Output the (X, Y) coordinate of the center of the cell containing the given text.  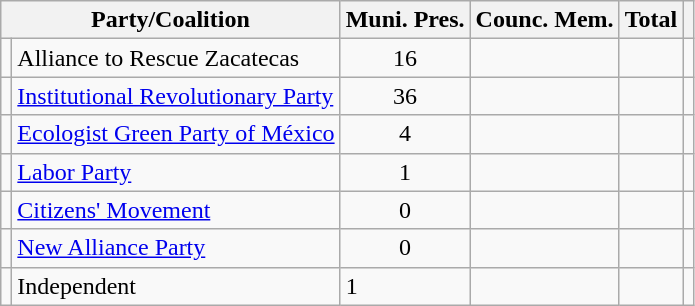
Counc. Mem. (544, 20)
Citizens' Movement (176, 210)
Institutional Revolutionary Party (176, 96)
Party/Coalition (170, 20)
16 (405, 58)
Alliance to Rescue Zacatecas (176, 58)
New Alliance Party (176, 248)
Ecologist Green Party of México (176, 134)
36 (405, 96)
Labor Party (176, 172)
4 (405, 134)
Independent (176, 286)
Muni. Pres. (405, 20)
Total (651, 20)
